From the cell containing the given text, extract its center point as [X, Y] coordinate. 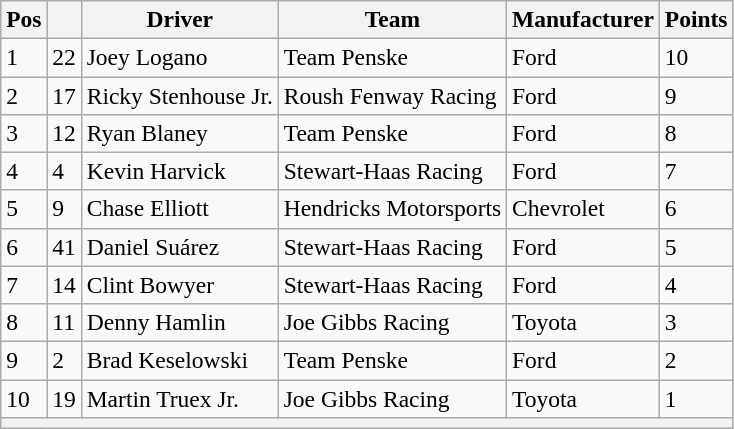
Clint Bowyer [180, 285]
Denny Hamlin [180, 322]
12 [64, 133]
17 [64, 95]
14 [64, 285]
Kevin Harvick [180, 171]
Ryan Blaney [180, 133]
Daniel Suárez [180, 247]
Chase Elliott [180, 209]
Chevrolet [584, 209]
Roush Fenway Racing [392, 95]
41 [64, 247]
22 [64, 57]
Brad Keselowski [180, 360]
Manufacturer [584, 19]
11 [64, 322]
Team [392, 19]
Pos [24, 19]
19 [64, 398]
Martin Truex Jr. [180, 398]
Driver [180, 19]
Points [696, 19]
Joey Logano [180, 57]
Ricky Stenhouse Jr. [180, 95]
Hendricks Motorsports [392, 209]
